Capture the cell that displays the provided text and extract its [X, Y] central coordinate. 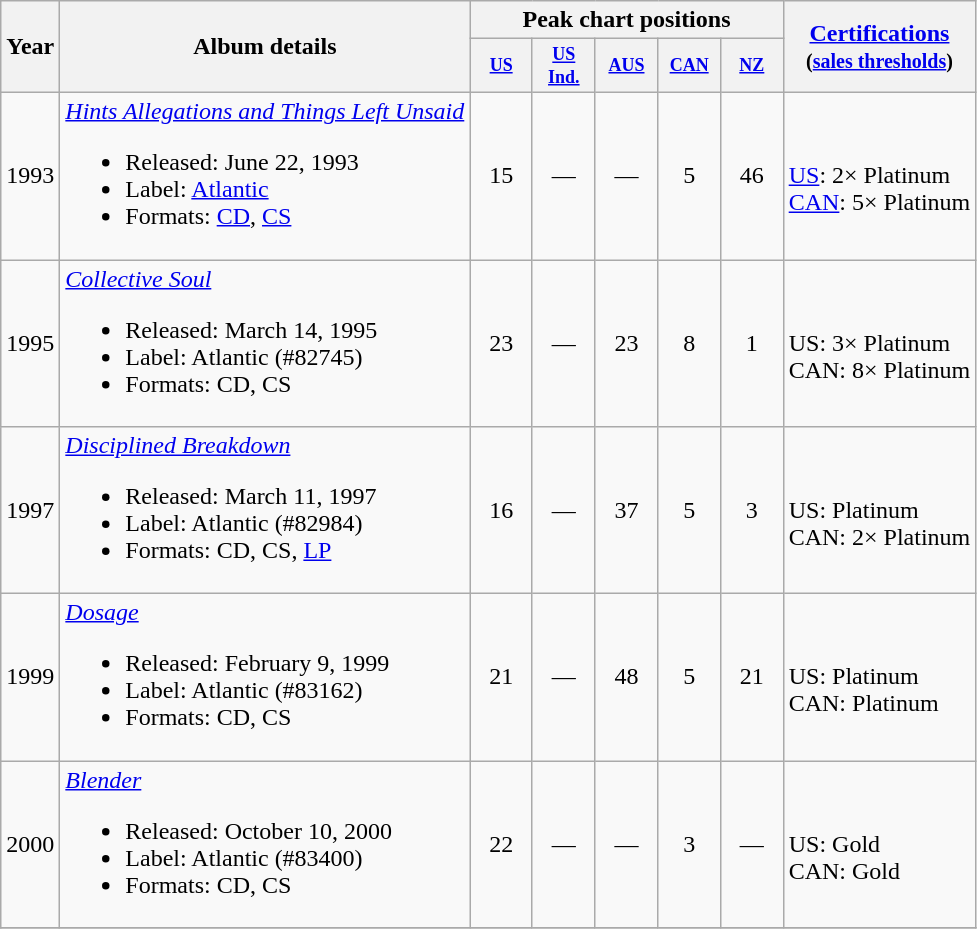
AUS [626, 66]
48 [626, 678]
1999 [30, 678]
NZ [752, 66]
Peak chart positions [626, 20]
Disciplined BreakdownReleased: March 11, 1997Label: Atlantic (#82984)Formats: CD, CS, LP [265, 510]
15 [502, 176]
1993 [30, 176]
US: 3× Platinum CAN: 8× Platinum [880, 344]
US: 2× Platinum CAN: 5× Platinum [880, 176]
22 [502, 844]
1997 [30, 510]
37 [626, 510]
DosageReleased: February 9, 1999Label: Atlantic (#83162)Formats: CD, CS [265, 678]
Certifications(sales thresholds) [880, 47]
Hints Allegations and Things Left UnsaidReleased: June 22, 1993Label: AtlanticFormats: CD, CS [265, 176]
8 [690, 344]
US: Platinum CAN: 2× Platinum [880, 510]
2000 [30, 844]
US: Gold CAN: Gold [880, 844]
USInd. [564, 66]
Year [30, 47]
CAN [690, 66]
1995 [30, 344]
16 [502, 510]
46 [752, 176]
BlenderReleased: October 10, 2000Label: Atlantic (#83400)Formats: CD, CS [265, 844]
US: Platinum CAN: Platinum [880, 678]
Collective SoulReleased: March 14, 1995Label: Atlantic (#82745)Formats: CD, CS [265, 344]
1 [752, 344]
Album details [265, 47]
US [502, 66]
